Pinpoint the cell where the given text exists, returning its (X, Y) midpoint coordinate. 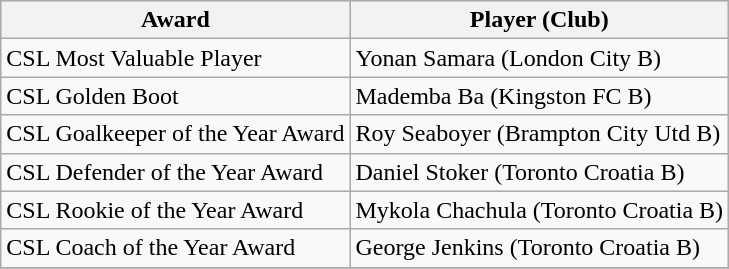
CSL Coach of the Year Award (176, 248)
Roy Seaboyer (Brampton City Utd B) (540, 134)
CSL Defender of the Year Award (176, 172)
CSL Goalkeeper of the Year Award (176, 134)
Player (Club) (540, 20)
Mademba Ba (Kingston FC B) (540, 96)
George Jenkins (Toronto Croatia B) (540, 248)
Award (176, 20)
CSL Rookie of the Year Award (176, 210)
Yonan Samara (London City B) (540, 58)
Daniel Stoker (Toronto Croatia B) (540, 172)
Mykola Chachula (Toronto Croatia B) (540, 210)
CSL Most Valuable Player (176, 58)
CSL Golden Boot (176, 96)
